For the text-containing cell, return its midpoint in (X, Y) coordinate format. 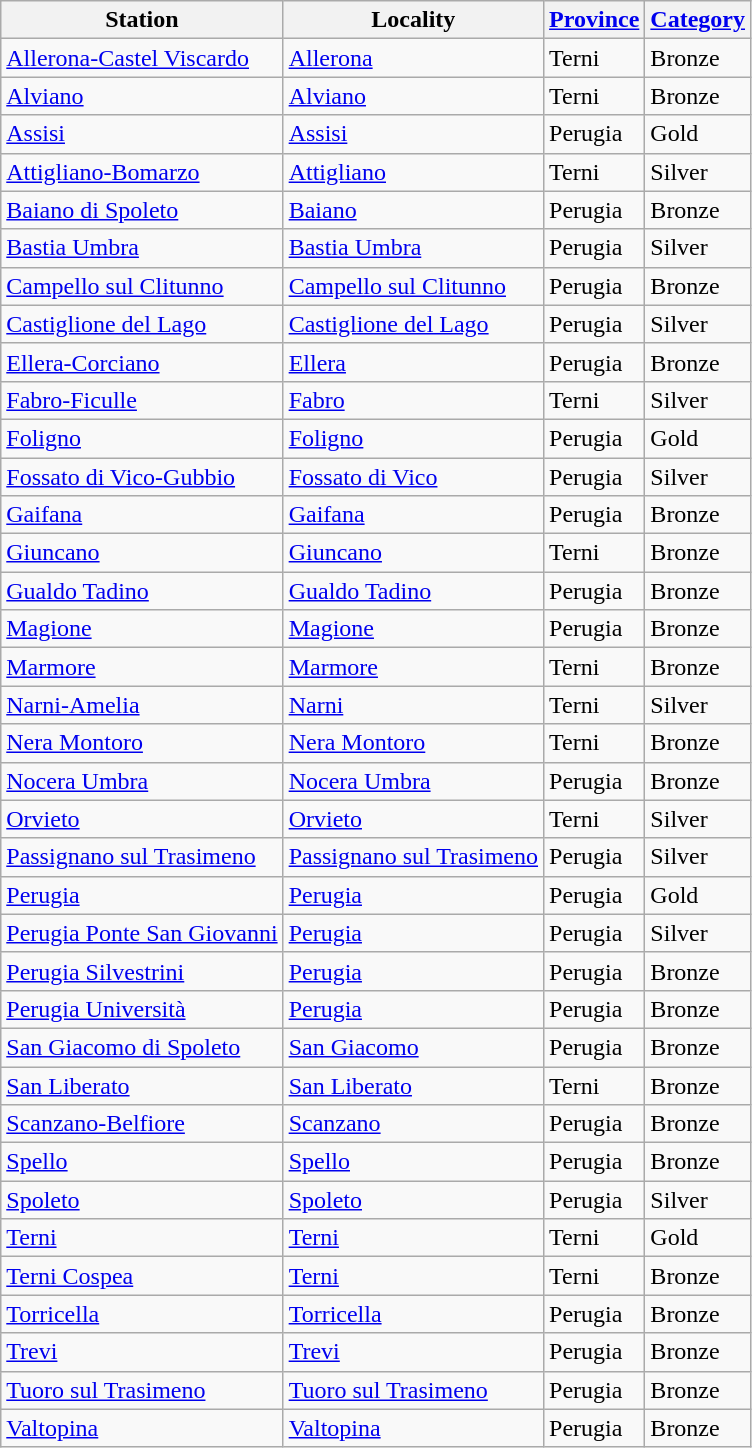
Locality (413, 20)
Perugia Silvestrini (142, 971)
Ellera (413, 362)
Allerona-Castel Viscardo (142, 58)
Fossato di Vico (413, 477)
Narni (413, 705)
Baiano (413, 210)
Province (594, 20)
San Giacomo di Spoleto (142, 1047)
Narni-Amelia (142, 705)
Scanzano (413, 1124)
Station (142, 20)
San Giacomo (413, 1047)
Allerona (413, 58)
Attigliano (413, 172)
Fabro (413, 400)
Fabro-Ficulle (142, 400)
Terni Cospea (142, 1276)
Ellera-Corciano (142, 362)
Baiano di Spoleto (142, 210)
Scanzano-Belfiore (142, 1124)
Category (698, 20)
Perugia Ponte San Giovanni (142, 933)
Attigliano-Bomarzo (142, 172)
Perugia Università (142, 1009)
Fossato di Vico-Gubbio (142, 477)
